Locate the cell with the specified text and output its (X, Y) center coordinate. 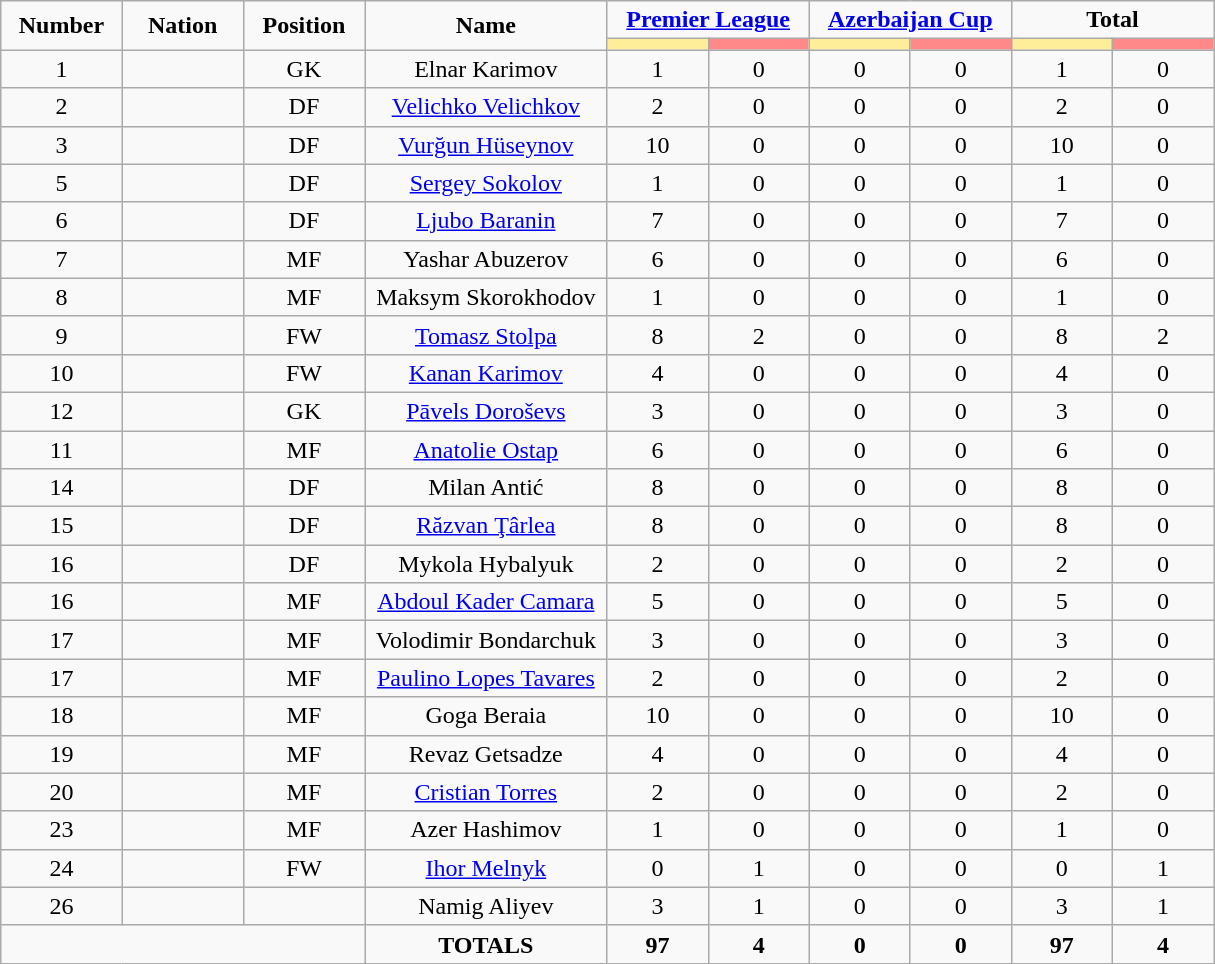
Azerbaijan Cup (910, 20)
Number (62, 26)
Anatolie Ostap (486, 449)
23 (62, 830)
Abdoul Kader Camara (486, 602)
18 (62, 716)
26 (62, 906)
Răzvan Ţârlea (486, 526)
11 (62, 449)
Namig Aliyev (486, 906)
Elnar Karimov (486, 69)
Premier League (708, 20)
Nation (182, 26)
12 (62, 411)
Vurğun Hüseynov (486, 145)
TOTALS (486, 944)
Revaz Getsadze (486, 754)
Velichko Velichkov (486, 107)
24 (62, 868)
20 (62, 792)
Milan Antić (486, 488)
Cristian Torres (486, 792)
Tomasz Stolpa (486, 335)
Volodimir Bondarchuk (486, 640)
Mykola Hybalyuk (486, 564)
Sergey Sokolov (486, 183)
Goga Beraia (486, 716)
Azer Hashimov (486, 830)
Ihor Melnyk (486, 868)
Kanan Karimov (486, 373)
Position (304, 26)
Name (486, 26)
Ljubo Baranin (486, 221)
Paulino Lopes Tavares (486, 678)
9 (62, 335)
Pāvels Doroševs (486, 411)
14 (62, 488)
Yashar Abuzerov (486, 259)
19 (62, 754)
Total (1112, 20)
15 (62, 526)
Maksym Skorokhodov (486, 297)
